Return (X, Y) of the center of cell containing provided text 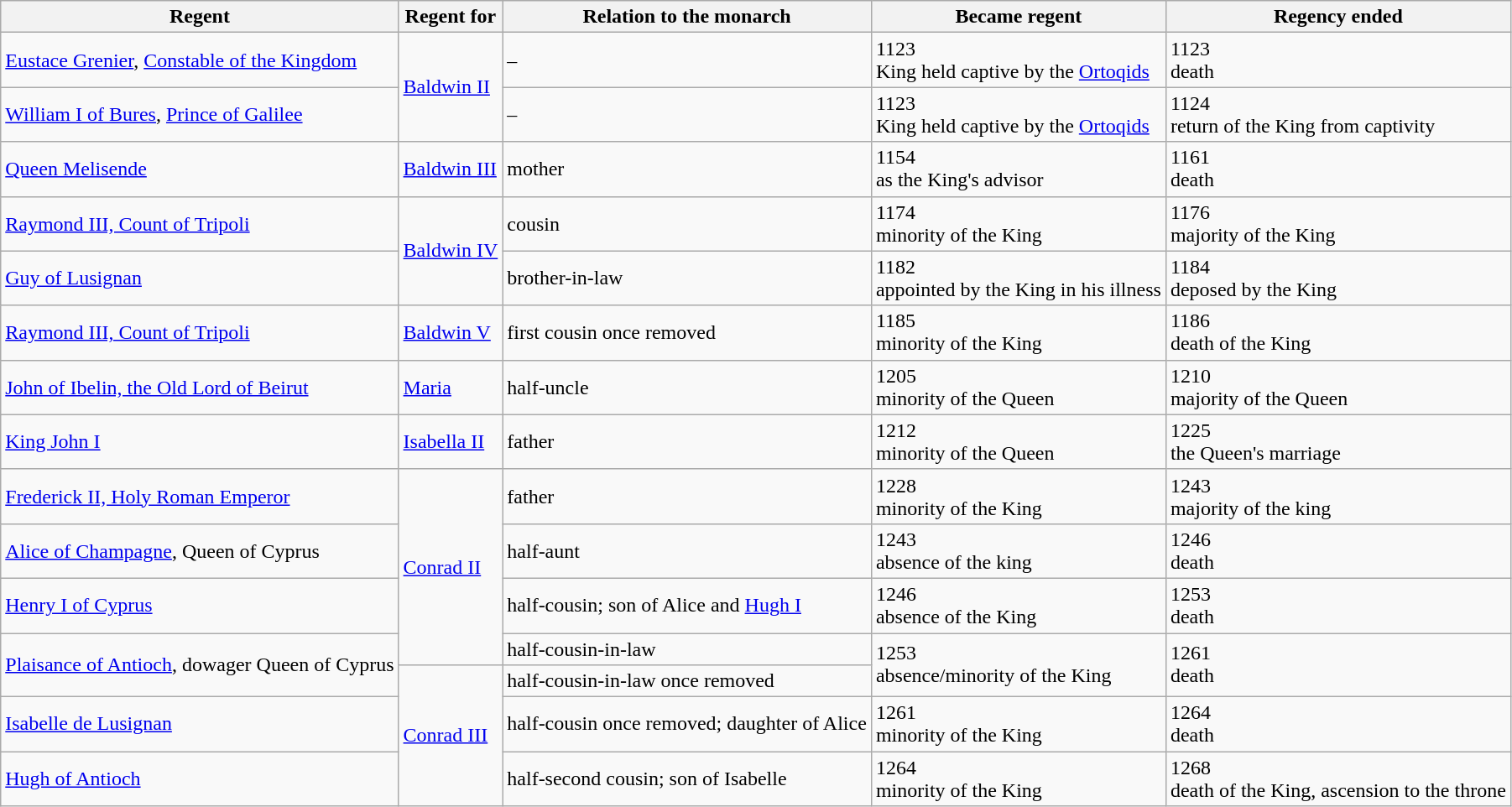
1182appointed by the King in his illness (1019, 279)
1261death (1337, 664)
Conrad III (451, 736)
Baldwin V (451, 332)
1186death of the King (1337, 332)
half-aunt (687, 550)
cousin (687, 223)
Maria (451, 388)
half-cousin once removed; daughter of Alice (687, 725)
1176majority of the King (1337, 223)
1264minority of the King (1019, 778)
Regent for (451, 17)
1123death (1337, 60)
1184deposed by the King (1337, 279)
brother-in-law (687, 279)
1205minority of the Queen (1019, 388)
John of Ibelin, the Old Lord of Beirut (200, 388)
1243absence of the king (1019, 550)
half-cousin; son of Alice and Hugh I (687, 606)
1210majority of the Queen (1337, 388)
1228minority of the King (1019, 497)
1185minority of the King (1019, 332)
1212minority of the Queen (1019, 441)
Relation to the monarch (687, 17)
Hugh of Antioch (200, 778)
half-second cousin; son of Isabelle (687, 778)
Guy of Lusignan (200, 279)
1253absence/minority of the King (1019, 664)
Baldwin IV (451, 251)
Became regent (1019, 17)
King John I (200, 441)
Isabelle de Lusignan (200, 725)
half-uncle (687, 388)
1124return of the King from captivity (1337, 114)
1246absence of the King (1019, 606)
1246death (1337, 550)
Regent (200, 17)
mother (687, 169)
half-cousin-in-law once removed (687, 681)
1243majority of the king (1337, 497)
half-cousin-in-law (687, 648)
1261minority of the King (1019, 725)
1174minority of the King (1019, 223)
Conrad II (451, 567)
1253death (1337, 606)
Regency ended (1337, 17)
Frederick II, Holy Roman Emperor (200, 497)
1161death (1337, 169)
1154as the King's advisor (1019, 169)
1264death (1337, 725)
first cousin once removed (687, 332)
Queen Melisende (200, 169)
William I of Bures, Prince of Galilee (200, 114)
1225the Queen's marriage (1337, 441)
Henry I of Cyprus (200, 606)
Alice of Champagne, Queen of Cyprus (200, 550)
Baldwin III (451, 169)
Eustace Grenier, Constable of the Kingdom (200, 60)
1268death of the King, ascension to the throne (1337, 778)
Isabella II (451, 441)
Plaisance of Antioch, dowager Queen of Cyprus (200, 664)
Baldwin II (451, 87)
